Capture the cell that displays the provided text and extract its [x, y] central coordinate. 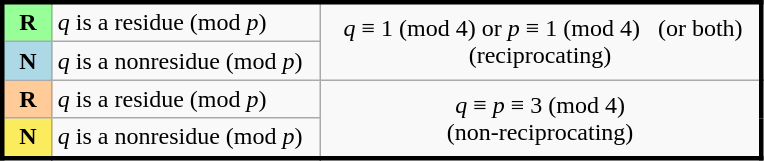
q ≡ 1 (mod 4) or p ≡ 1 (mod 4) (or both) (reciprocating) [541, 41]
q ≡ p ≡ 3 (mod 4) (non-reciprocating) [541, 119]
